Find where the given text appears and provide that cell's center as (X, Y) coordinate. 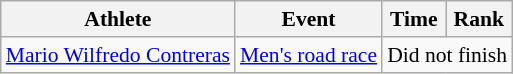
Event (308, 19)
Did not finish (447, 55)
Mario Wilfredo Contreras (118, 55)
Athlete (118, 19)
Rank (480, 19)
Time (414, 19)
Men's road race (308, 55)
